Output the [x, y] coordinate of the center of the cell containing the given text.  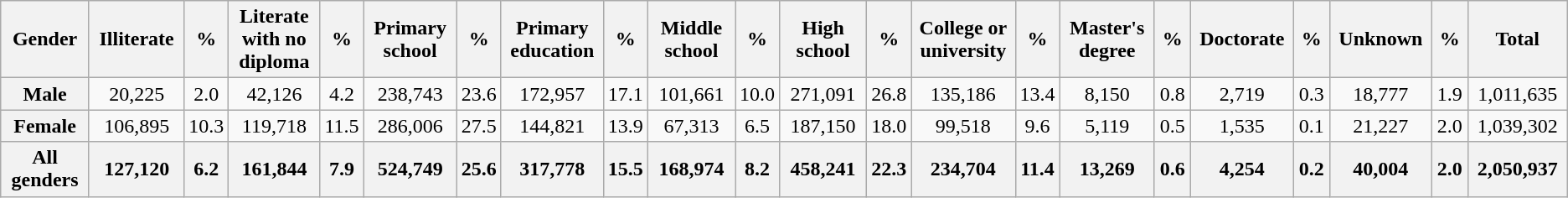
0.3 [1312, 94]
168,974 [691, 169]
1,039,302 [1518, 126]
High school [823, 39]
Primary school [410, 39]
1.9 [1449, 94]
67,313 [691, 126]
127,120 [136, 169]
8.2 [757, 169]
9.6 [1037, 126]
10.0 [757, 94]
All genders [45, 169]
Literate with no diploma [275, 39]
22.3 [890, 169]
0.8 [1173, 94]
Middle school [691, 39]
18.0 [890, 126]
458,241 [823, 169]
Unknown [1380, 39]
238,743 [410, 94]
234,704 [963, 169]
20,225 [136, 94]
40,004 [1380, 169]
6.2 [206, 169]
8,150 [1107, 94]
13.4 [1037, 94]
26.8 [890, 94]
0.2 [1312, 169]
Female [45, 126]
11.5 [342, 126]
135,186 [963, 94]
Doctorate [1241, 39]
144,821 [552, 126]
17.1 [625, 94]
13,269 [1107, 169]
317,778 [552, 169]
21,227 [1380, 126]
Total [1518, 39]
4.2 [342, 94]
Illiterate [136, 39]
1,011,635 [1518, 94]
106,895 [136, 126]
2,050,937 [1518, 169]
99,518 [963, 126]
27.5 [479, 126]
161,844 [275, 169]
10.3 [206, 126]
Primary education [552, 39]
6.5 [757, 126]
271,091 [823, 94]
524,749 [410, 169]
2,719 [1241, 94]
101,661 [691, 94]
5,119 [1107, 126]
42,126 [275, 94]
23.6 [479, 94]
286,006 [410, 126]
4,254 [1241, 169]
7.9 [342, 169]
18,777 [1380, 94]
187,150 [823, 126]
Gender [45, 39]
119,718 [275, 126]
College or university [963, 39]
13.9 [625, 126]
Master's degree [1107, 39]
0.6 [1173, 169]
172,957 [552, 94]
11.4 [1037, 169]
15.5 [625, 169]
Male [45, 94]
1,535 [1241, 126]
25.6 [479, 169]
0.5 [1173, 126]
0.1 [1312, 126]
